Pinpoint the cell where the given text exists, returning its [x, y] midpoint coordinate. 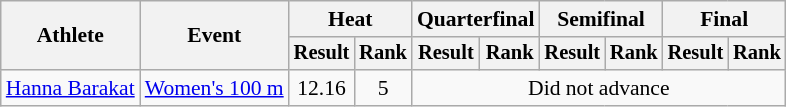
Event [214, 36]
Did not advance [599, 88]
12.16 [322, 88]
Hanna Barakat [70, 88]
5 [383, 88]
Women's 100 m [214, 88]
Quarterfinal [476, 19]
Semifinal [600, 19]
Heat [350, 19]
Athlete [70, 36]
Final [724, 19]
